Locate the cell with the specified text and output its [x, y] center coordinate. 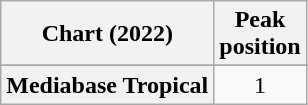
Peakposition [260, 34]
1 [260, 85]
Mediabase Tropical [108, 85]
Chart (2022) [108, 34]
